Identify which cell holds the provided text, then report its (x, y) central coordinate. 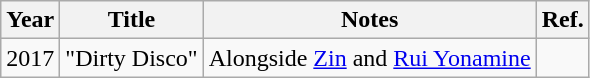
Title (132, 20)
Notes (370, 20)
Alongside Zin and Rui Yonamine (370, 58)
2017 (30, 58)
Ref. (562, 20)
"Dirty Disco" (132, 58)
Year (30, 20)
